From the cell containing the given text, extract its center point as (X, Y) coordinate. 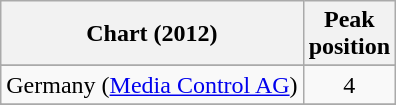
4 (349, 85)
Germany (Media Control AG) (152, 85)
Peakposition (349, 34)
Chart (2012) (152, 34)
